For the text-containing cell, return its midpoint in [x, y] coordinate format. 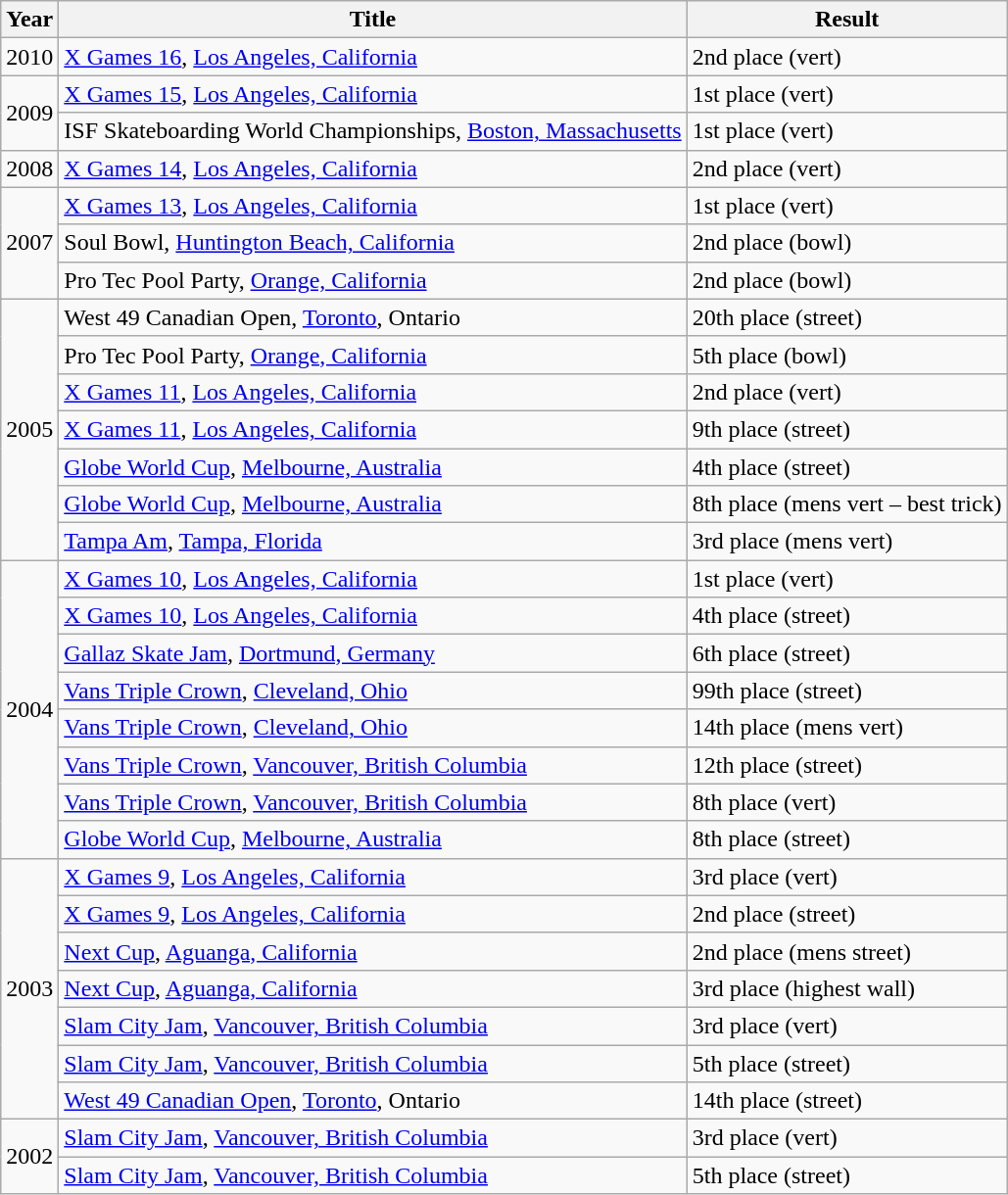
2nd place (street) [846, 914]
3rd place (highest wall) [846, 988]
2003 [29, 988]
2008 [29, 168]
Year [29, 20]
14th place (mens vert) [846, 728]
2005 [29, 429]
5th place (bowl) [846, 355]
99th place (street) [846, 691]
X Games 14, Los Angeles, California [372, 168]
12th place (street) [846, 765]
2004 [29, 709]
Gallaz Skate Jam, Dortmund, Germany [372, 653]
2002 [29, 1157]
2009 [29, 113]
X Games 16, Los Angeles, California [372, 57]
ISF Skateboarding World Championships, Boston, Massachusetts [372, 131]
9th place (street) [846, 429]
X Games 13, Los Angeles, California [372, 206]
X Games 15, Los Angeles, California [372, 94]
Tampa Am, Tampa, Florida [372, 542]
8th place (mens vert – best trick) [846, 504]
Title [372, 20]
2nd place (mens street) [846, 951]
8th place (street) [846, 839]
20th place (street) [846, 317]
6th place (street) [846, 653]
Soul Bowl, Huntington Beach, California [372, 243]
3rd place (mens vert) [846, 542]
8th place (vert) [846, 802]
Result [846, 20]
2007 [29, 243]
2010 [29, 57]
14th place (street) [846, 1101]
